Scan for the cell matching the given text and deliver its (X, Y) coordinate at center. 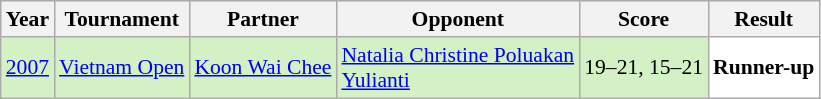
Partner (262, 19)
Vietnam Open (122, 68)
19–21, 15–21 (644, 68)
Opponent (458, 19)
Natalia Christine Poluakan Yulianti (458, 68)
Koon Wai Chee (262, 68)
Result (764, 19)
2007 (28, 68)
Runner-up (764, 68)
Year (28, 19)
Score (644, 19)
Tournament (122, 19)
